Identify which cell holds the provided text, then report its (x, y) central coordinate. 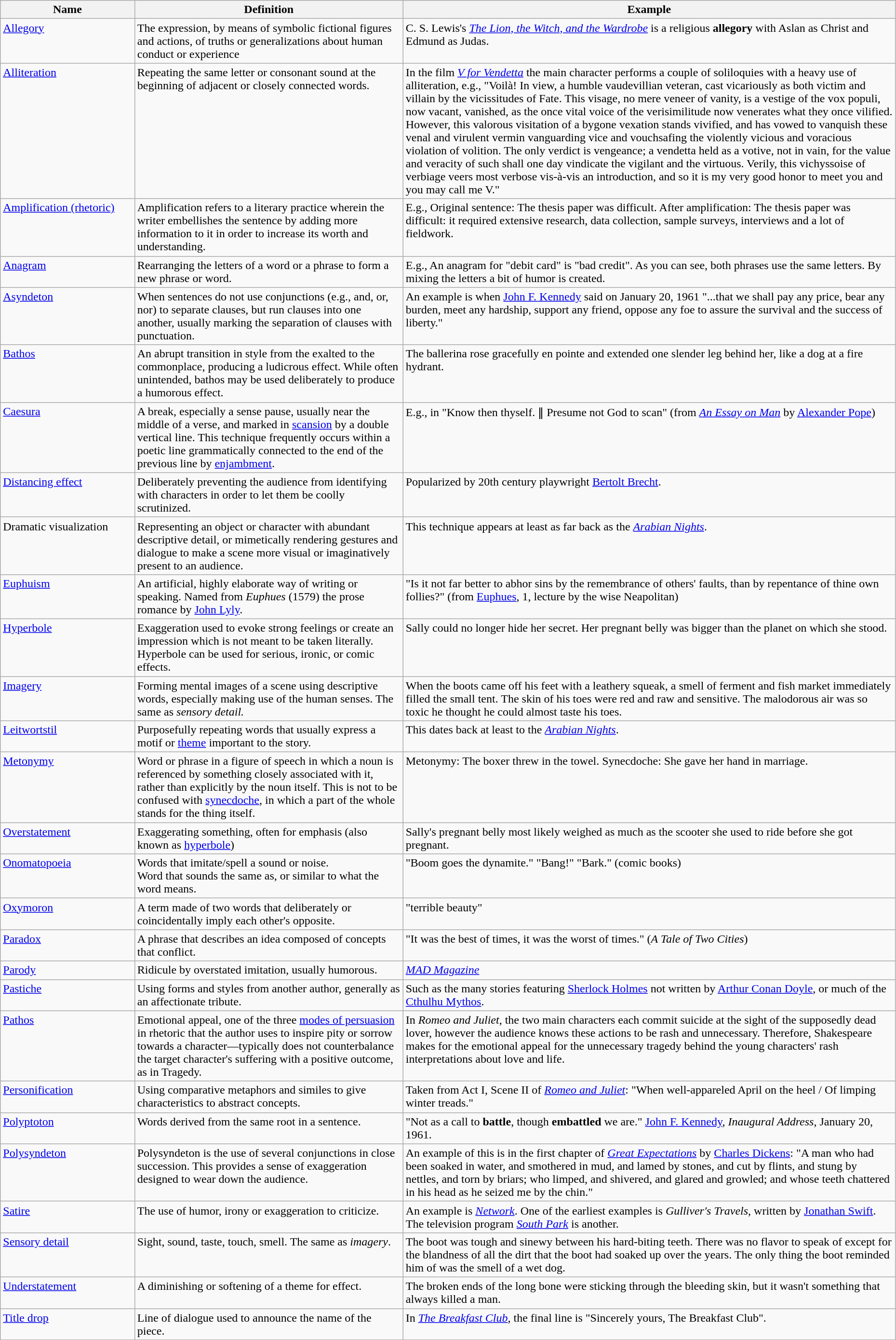
Understatement (67, 1292)
Leitwortstil (67, 737)
Euphuism (67, 596)
Personification (67, 1096)
Taken from Act I, Scene II of Romeo and Juliet: "When well-appareled April on the heel / Of limping winter treads." (649, 1096)
Line of dialogue used to announce the name of the piece. (269, 1324)
Caesura (67, 437)
Exaggerating something, often for emphasis (also known as hyperbole) (269, 838)
Repeating the same letter or consonant sound at the beginning of adjacent or closely connected words. (269, 131)
Distancing effect (67, 495)
Hyperbole (67, 647)
Polysyndeton is the use of several conjunctions in close succession. This provides a sense of exaggeration designed to wear down the audience. (269, 1173)
Ridicule by overstated imitation, usually humorous. (269, 970)
Satire (67, 1217)
Oxymoron (67, 914)
This dates back at least to the Arabian Nights. (649, 737)
An artificial, highly elaborate way of writing or speaking. Named from Euphues (1579) the prose romance by John Lyly. (269, 596)
E.g., in "Know then thyself. ‖ Presume not God to scan" (from An Essay on Man by Alexander Pope) (649, 437)
Metonymy: The boxer threw in the towel. Synecdoche: She gave her hand in marriage. (649, 787)
"terrible beauty" (649, 914)
Using forms and styles from another author, generally as an affectionate tribute. (269, 995)
Sally's pregnant belly most likely weighed as much as the scooter she used to ride before she got pregnant. (649, 838)
Purposefully repeating words that usually express a motif or theme important to the story. (269, 737)
The broken ends of the long bone were sticking through the bleeding skin, but it wasn't something that always killed a man. (649, 1292)
Alliteration (67, 131)
Parody (67, 970)
The expression, by means of symbolic fictional figures and actions, of truths or generalizations about human conduct or experience (269, 41)
Bathos (67, 373)
Asyndeton (67, 316)
Words that imitate/spell a sound or noise.Word that sounds the same as, or similar to what the word means. (269, 876)
Sally could no longer hide her secret. Her pregnant belly was bigger than the planet on which she stood. (649, 647)
A phrase that describes an idea composed of concepts that conflict. (269, 945)
Onomatopoeia (67, 876)
Amplification (rhetoric) (67, 228)
This technique appears at least as far back as the Arabian Nights. (649, 546)
Using comparative metaphors and similes to give characteristics to abstract concepts. (269, 1096)
A term made of two words that deliberately or coincidentally imply each other's opposite. (269, 914)
Dramatic visualization (67, 546)
Name (67, 10)
Title drop (67, 1324)
In The Breakfast Club, the final line is "Sincerely yours, The Breakfast Club". (649, 1324)
Paradox (67, 945)
"Not as a call to battle, though embattled we are." John F. Kennedy, Inaugural Address, January 20, 1961. (649, 1128)
Pastiche (67, 995)
Pathos (67, 1046)
Metonymy (67, 787)
Definition (269, 10)
Sight, sound, taste, touch, smell. The same as imagery. (269, 1255)
Sensory detail (67, 1255)
An example is Network. One of the earliest examples is Gulliver's Travels, written by Jonathan Swift. The television program South Park is another. (649, 1217)
Polysyndeton (67, 1173)
Anagram (67, 272)
Rearranging the letters of a word or a phrase to form a new phrase or word. (269, 272)
The ballerina rose gracefully en pointe and extended one slender leg behind her, like a dog at a fire hydrant. (649, 373)
Overstatement (67, 838)
"It was the best of times, it was the worst of times." (A Tale of Two Cities) (649, 945)
A diminishing or softening of a theme for effect. (269, 1292)
Allegory (67, 41)
Popularized by 20th century playwright Bertolt Brecht. (649, 495)
"Boom goes the dynamite." "Bang!" "Bark." (comic books) (649, 876)
Forming mental images of a scene using descriptive words, especially making use of the human senses. The same as sensory detail. (269, 698)
Polyptoton (67, 1128)
Imagery (67, 698)
Example (649, 10)
Deliberately preventing the audience from identifying with characters in order to let them be coolly scrutinized. (269, 495)
Such as the many stories featuring Sherlock Holmes not written by Arthur Conan Doyle, or much of the Cthulhu Mythos. (649, 995)
Words derived from the same root in a sentence. (269, 1128)
MAD Magazine (649, 970)
C. S. Lewis's The Lion, the Witch, and the Wardrobe is a religious allegory with Aslan as Christ and Edmund as Judas. (649, 41)
The use of humor, irony or exaggeration to criticize. (269, 1217)
